Find where the given text appears and provide that cell's center as [x, y] coordinate. 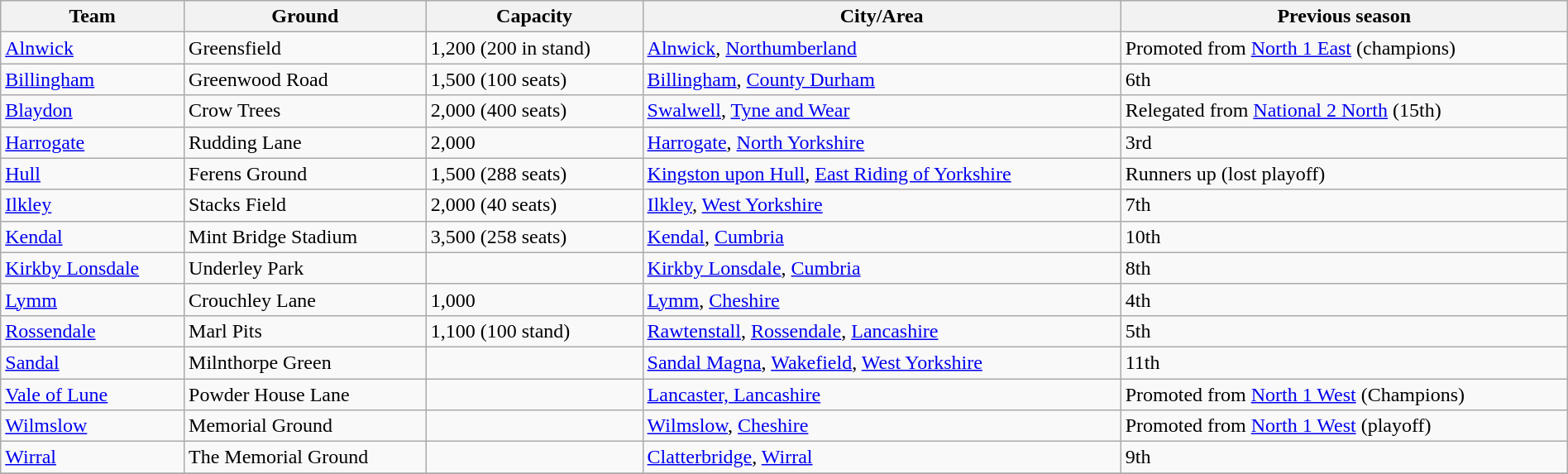
10th [1344, 237]
Ground [306, 17]
6th [1344, 79]
Vale of Lune [93, 395]
Wilmslow, Cheshire [882, 426]
1,000 [534, 299]
Team [93, 17]
1,500 (288 seats) [534, 174]
Wilmslow [93, 426]
The Memorial Ground [306, 457]
Relegated from National 2 North (15th) [1344, 111]
Sandal Magna, Wakefield, West Yorkshire [882, 362]
1,500 (100 seats) [534, 79]
8th [1344, 268]
Marl Pits [306, 331]
Harrogate, North Yorkshire [882, 142]
Ferens Ground [306, 174]
3,500 (258 seats) [534, 237]
Crouchley Lane [306, 299]
Crow Trees [306, 111]
Clatterbridge, Wirral [882, 457]
Lymm [93, 299]
Stacks Field [306, 205]
Rawtenstall, Rossendale, Lancashire [882, 331]
2,000 (400 seats) [534, 111]
Underley Park [306, 268]
City/Area [882, 17]
2,000 (40 seats) [534, 205]
Lancaster, Lancashire [882, 395]
Milnthorpe Green [306, 362]
Rossendale [93, 331]
Blaydon [93, 111]
9th [1344, 457]
Promoted from North 1 West (Champions) [1344, 395]
Hull [93, 174]
Mint Bridge Stadium [306, 237]
4th [1344, 299]
Greensfield [306, 48]
Kendal [93, 237]
7th [1344, 205]
Previous season [1344, 17]
Lymm, Cheshire [882, 299]
Runners up (lost playoff) [1344, 174]
Rudding Lane [306, 142]
Capacity [534, 17]
Memorial Ground [306, 426]
5th [1344, 331]
Wirral [93, 457]
Alnwick, Northumberland [882, 48]
Promoted from North 1 West (playoff) [1344, 426]
Promoted from North 1 East (champions) [1344, 48]
Kirkby Lonsdale, Cumbria [882, 268]
Harrogate [93, 142]
Greenwood Road [306, 79]
Billingham, County Durham [882, 79]
Alnwick [93, 48]
Kirkby Lonsdale [93, 268]
Kendal, Cumbria [882, 237]
Swalwell, Tyne and Wear [882, 111]
Ilkley [93, 205]
2,000 [534, 142]
11th [1344, 362]
Ilkley, West Yorkshire [882, 205]
1,100 (100 stand) [534, 331]
Sandal [93, 362]
1,200 (200 in stand) [534, 48]
Billingham [93, 79]
Powder House Lane [306, 395]
3rd [1344, 142]
Kingston upon Hull, East Riding of Yorkshire [882, 174]
